Detect which cell encompasses the target text, then output its (X, Y) center coordinate. 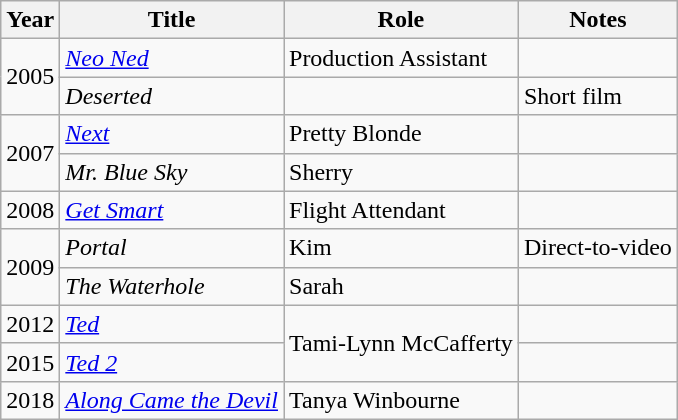
Pretty Blonde (402, 134)
Ted (172, 324)
2008 (30, 210)
Direct-to-video (598, 248)
The Waterhole (172, 286)
Tanya Winbourne (402, 400)
2007 (30, 153)
Mr. Blue Sky (172, 172)
Role (402, 20)
Along Came the Devil (172, 400)
Year (30, 20)
Sarah (402, 286)
Get Smart (172, 210)
Portal (172, 248)
Tami-Lynn McCafferty (402, 343)
2015 (30, 362)
Flight Attendant (402, 210)
Ted 2 (172, 362)
Notes (598, 20)
Sherry (402, 172)
Short film (598, 96)
Kim (402, 248)
Neo Ned (172, 58)
2005 (30, 77)
Title (172, 20)
Next (172, 134)
2009 (30, 267)
Deserted (172, 96)
Production Assistant (402, 58)
2012 (30, 324)
2018 (30, 400)
